Determine the [x, y] coordinate at the center of the cell enclosing the given text.  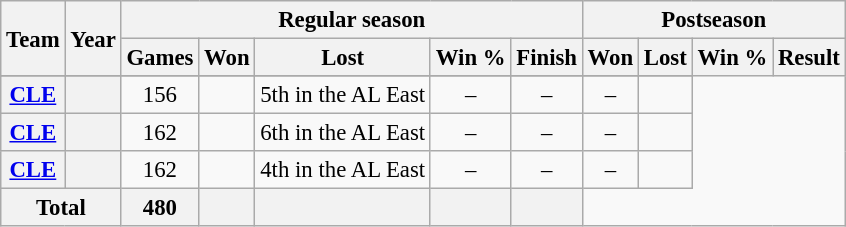
Year [93, 38]
Regular season [352, 20]
6th in the AL East [343, 133]
Total [61, 208]
Team [33, 38]
Result [810, 58]
5th in the AL East [343, 95]
Games [160, 58]
Postseason [714, 20]
480 [160, 208]
156 [160, 95]
4th in the AL East [343, 170]
Finish [546, 58]
